Provide the [x, y] coordinate of the cell's center where the given text is located.  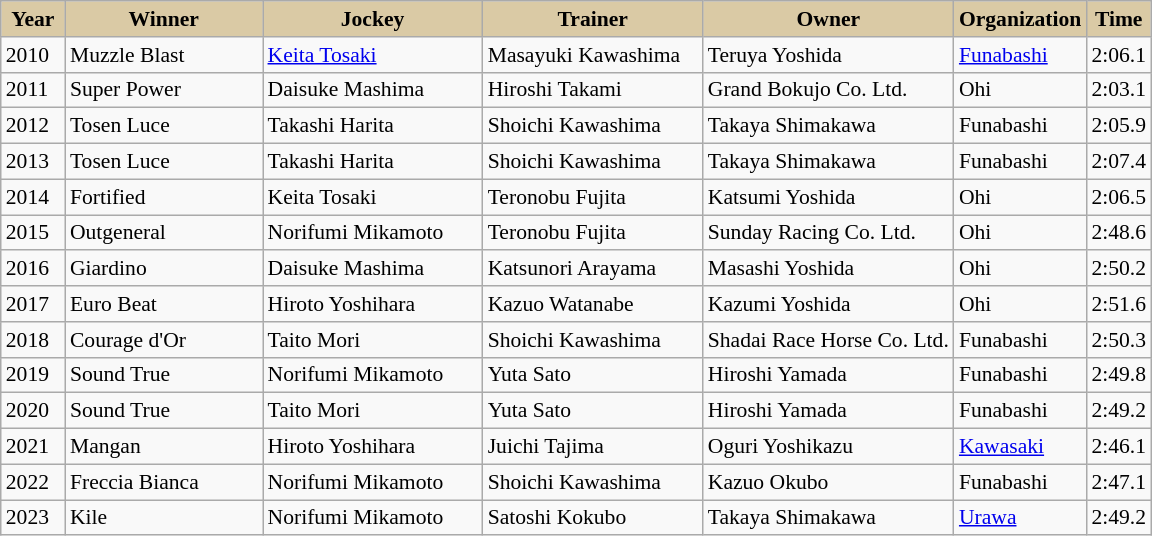
Kazuo Okubo [828, 482]
Grand Bokujo Co. Ltd. [828, 90]
2:05.9 [1118, 126]
2:49.8 [1118, 375]
2:48.6 [1118, 233]
Katsunori Arayama [593, 269]
Year [33, 19]
2011 [33, 90]
2022 [33, 482]
Shadai Race Horse Co. Ltd. [828, 340]
2016 [33, 269]
2010 [33, 55]
Teruya Yoshida [828, 55]
Oguri Yoshikazu [828, 447]
2:50.2 [1118, 269]
Masayuki Kawashima [593, 55]
2:51.6 [1118, 304]
Euro Beat [164, 304]
Freccia Bianca [164, 482]
2:50.3 [1118, 340]
2015 [33, 233]
Kazuo Watanabe [593, 304]
2:06.1 [1118, 55]
2:07.4 [1118, 162]
Trainer [593, 19]
Urawa [1020, 518]
Fortified [164, 197]
2020 [33, 411]
2019 [33, 375]
2013 [33, 162]
Masashi Yoshida [828, 269]
Jockey [372, 19]
Courage d'Or [164, 340]
2014 [33, 197]
2023 [33, 518]
Owner [828, 19]
Kile [164, 518]
2:47.1 [1118, 482]
Juichi Tajima [593, 447]
Sunday Racing Co. Ltd. [828, 233]
Kazumi Yoshida [828, 304]
2021 [33, 447]
2:06.5 [1118, 197]
Muzzle Blast [164, 55]
2:03.1 [1118, 90]
Winner [164, 19]
Super Power [164, 90]
2018 [33, 340]
Giardino [164, 269]
Katsumi Yoshida [828, 197]
Mangan [164, 447]
Satoshi Kokubo [593, 518]
Time [1118, 19]
Organization [1020, 19]
2017 [33, 304]
2:46.1 [1118, 447]
Hiroshi Takami [593, 90]
Outgeneral [164, 233]
Kawasaki [1020, 447]
2012 [33, 126]
